Extract the [x, y] coordinate from the center of the cell holding the provided text.  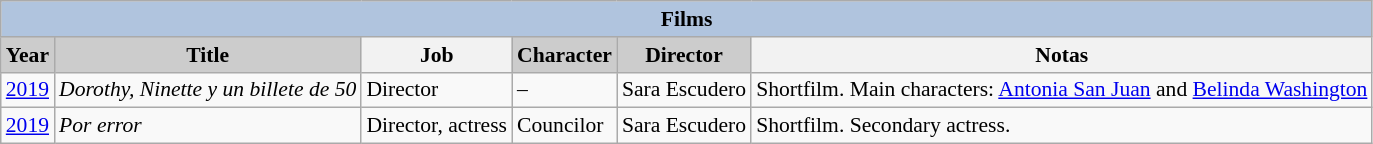
– [564, 90]
Notas [1062, 55]
Councilor [564, 126]
Job [436, 55]
Title [208, 55]
Shortfilm. Secondary actress. [1062, 126]
Character [564, 55]
Dorothy, Ninette y un billete de 50 [208, 90]
Director, actress [436, 126]
Year [28, 55]
Films [687, 19]
Por error [208, 126]
Shortfilm. Main characters: Antonia San Juan and Belinda Washington [1062, 90]
